Detect which cell encompasses the target text, then output its (x, y) center coordinate. 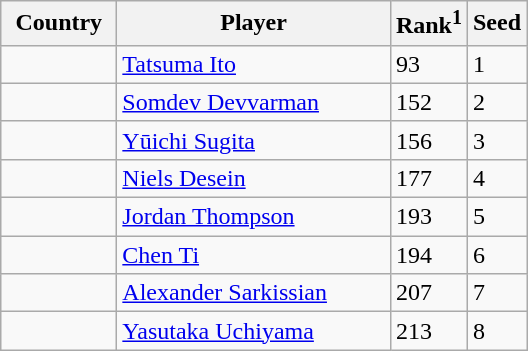
177 (428, 178)
3 (496, 140)
1 (496, 64)
156 (428, 140)
Chen Ti (254, 255)
4 (496, 178)
Country (59, 24)
5 (496, 217)
194 (428, 255)
8 (496, 331)
7 (496, 293)
Yasutaka Uchiyama (254, 331)
Rank1 (428, 24)
6 (496, 255)
193 (428, 217)
2 (496, 102)
Alexander Sarkissian (254, 293)
Niels Desein (254, 178)
Jordan Thompson (254, 217)
213 (428, 331)
93 (428, 64)
Somdev Devvarman (254, 102)
152 (428, 102)
Yūichi Sugita (254, 140)
207 (428, 293)
Tatsuma Ito (254, 64)
Seed (496, 24)
Player (254, 24)
